Determine the [x, y] coordinate at the center of the cell enclosing the given text.  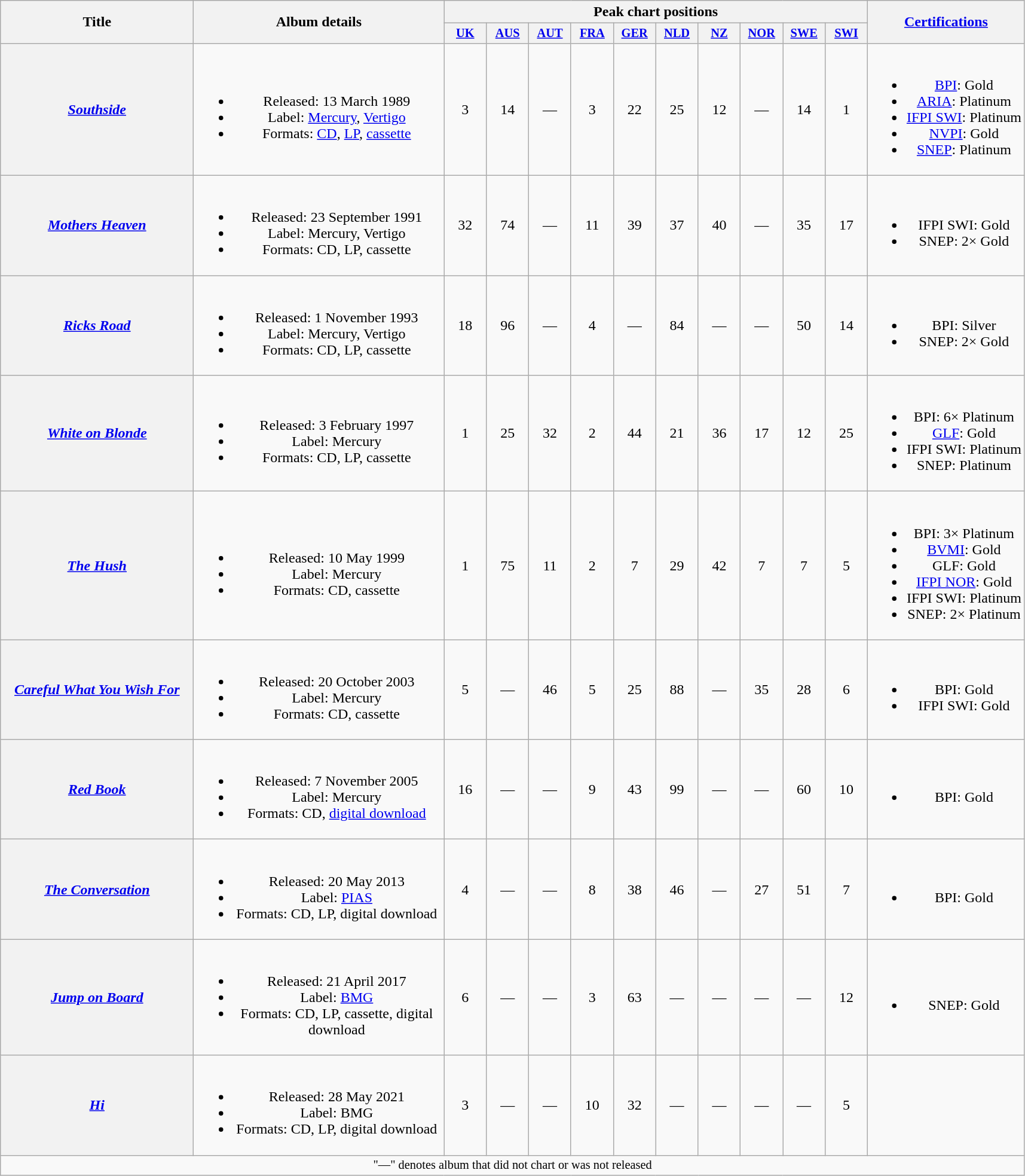
50 [804, 325]
Southside [97, 109]
SWI [846, 33]
AUT [550, 33]
28 [804, 690]
BPI: SilverSNEP: 2× Gold [946, 325]
The Hush [97, 566]
84 [677, 325]
44 [635, 433]
Peak chart positions [656, 12]
Mothers Heaven [97, 226]
SNEP: Gold [946, 997]
Red Book [97, 789]
39 [635, 226]
74 [508, 226]
63 [635, 997]
60 [804, 789]
SWE [804, 33]
Released: 20 May 2013Label: PIASFormats: CD, LP, digital download [319, 890]
BPI: GoldIFPI SWI: Gold [946, 690]
AUS [508, 33]
NOR [761, 33]
96 [508, 325]
Released: 21 April 2017Label: BMGFormats: CD, LP, cassette, digital download [319, 997]
GER [635, 33]
43 [635, 789]
88 [677, 690]
Released: 13 March 1989Label: Mercury, VertigoFormats: CD, LP, cassette [319, 109]
99 [677, 789]
Careful What You Wish For [97, 690]
36 [720, 433]
29 [677, 566]
Album details [319, 22]
Released: 10 May 1999Label: MercuryFormats: CD, cassette [319, 566]
Released: 3 February 1997Label: MercuryFormats: CD, LP, cassette [319, 433]
NLD [677, 33]
Released: 28 May 2021Label: BMGFormats: CD, LP, digital download [319, 1105]
Released: 7 November 2005Label: MercuryFormats: CD, digital download [319, 789]
37 [677, 226]
51 [804, 890]
75 [508, 566]
9 [592, 789]
8 [592, 890]
40 [720, 226]
Ricks Road [97, 325]
Released: 20 October 2003Label: MercuryFormats: CD, cassette [319, 690]
Released: 23 September 1991Label: Mercury, VertigoFormats: CD, LP, cassette [319, 226]
IFPI SWI: GoldSNEP: 2× Gold [946, 226]
UK [465, 33]
27 [761, 890]
Certifications [946, 22]
White on Blonde [97, 433]
38 [635, 890]
BPI: GoldARIA: PlatinumIFPI SWI: PlatinumNVPI: GoldSNEP: Platinum [946, 109]
42 [720, 566]
BPI: 6× PlatinumGLF: GoldIFPI SWI: PlatinumSNEP: Platinum [946, 433]
16 [465, 789]
BPI: 3× PlatinumBVMI: GoldGLF: GoldIFPI NOR: GoldIFPI SWI: PlatinumSNEP: 2× Platinum [946, 566]
"—" denotes album that did not chart or was not released [513, 1165]
NZ [720, 33]
Released: 1 November 1993Label: Mercury, VertigoFormats: CD, LP, cassette [319, 325]
Jump on Board [97, 997]
22 [635, 109]
21 [677, 433]
18 [465, 325]
Title [97, 22]
FRA [592, 33]
The Conversation [97, 890]
Hi [97, 1105]
